Capture the cell that displays the provided text and extract its (X, Y) central coordinate. 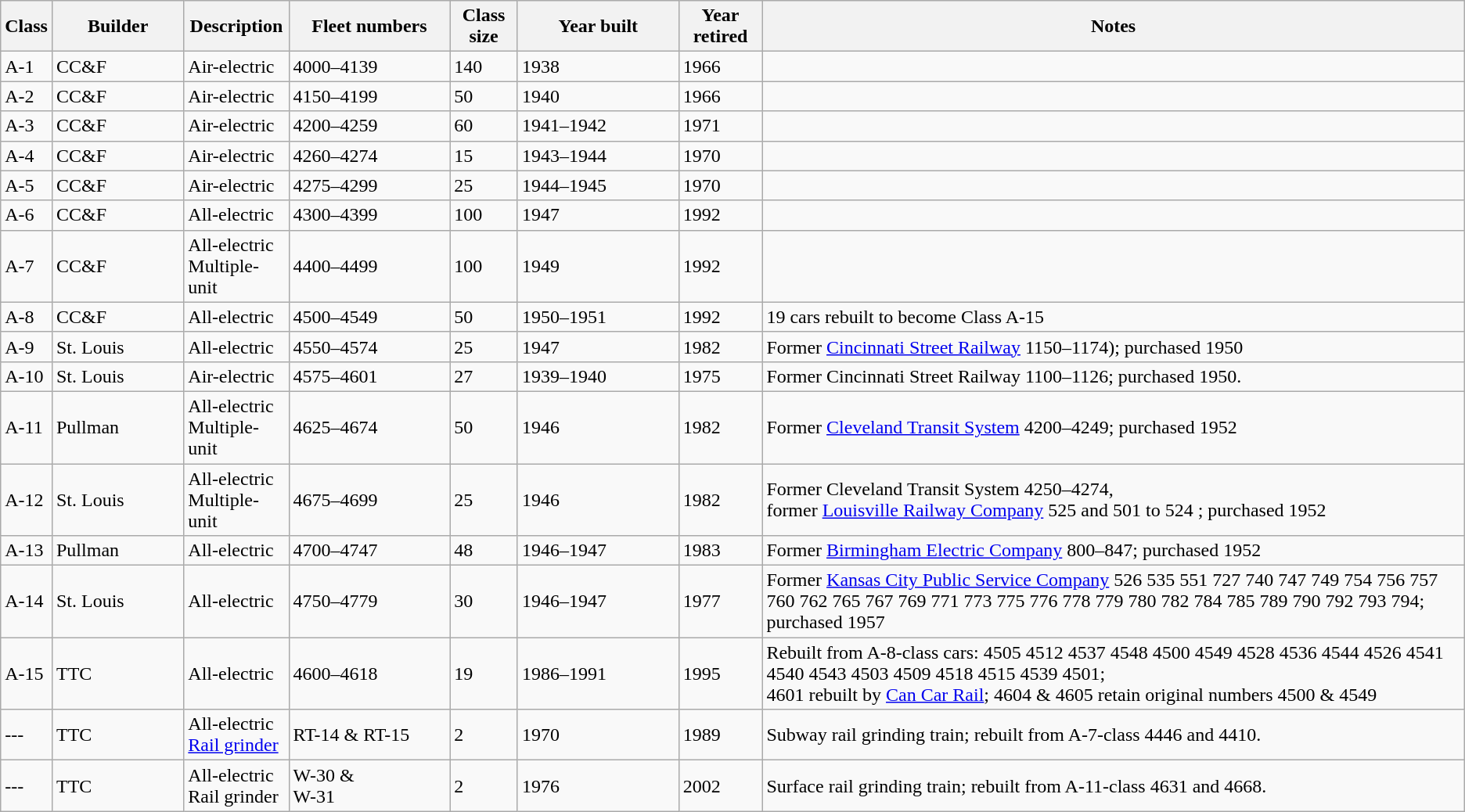
4625–4674 (369, 427)
4675–4699 (369, 499)
1976 (598, 785)
Former Birmingham Electric Company 800–847; purchased 1952 (1113, 551)
A-6 (27, 215)
1940 (598, 96)
4150–4199 (369, 96)
2002 (720, 785)
4400–4499 (369, 266)
RT-14 & RT-15 (369, 735)
Surface rail grinding train; rebuilt from A-11-class 4631 and 4668. (1113, 785)
4000–4139 (369, 66)
Description (236, 27)
Notes (1113, 27)
1995 (720, 674)
4200–4259 (369, 126)
Year retired (720, 27)
1949 (598, 266)
A-9 (27, 347)
1939–1940 (598, 376)
A-13 (27, 551)
4500–4549 (369, 317)
A-1 (27, 66)
4600–4618 (369, 674)
W-30 &W-31 (369, 785)
1977 (720, 602)
4300–4399 (369, 215)
A-5 (27, 185)
A-10 (27, 376)
15 (484, 156)
Subway rail grinding train; rebuilt from A-7-class 4446 and 4410. (1113, 735)
Class size (484, 27)
1986–1991 (598, 674)
Builder (117, 27)
A-3 (27, 126)
1989 (720, 735)
A-15 (27, 674)
1971 (720, 126)
27 (484, 376)
1983 (720, 551)
4275–4299 (369, 185)
1975 (720, 376)
A-11 (27, 427)
4260–4274 (369, 156)
1950–1951 (598, 317)
19 (484, 674)
140 (484, 66)
A-8 (27, 317)
A-2 (27, 96)
4700–4747 (369, 551)
48 (484, 551)
Former Cleveland Transit System 4250–4274,former Louisville Railway Company 525 and 501 to 524 ; purchased 1952 (1113, 499)
60 (484, 126)
A-12 (27, 499)
19 cars rebuilt to become Class A-15 (1113, 317)
1941–1942 (598, 126)
A-7 (27, 266)
30 (484, 602)
Fleet numbers (369, 27)
4575–4601 (369, 376)
Former Cleveland Transit System 4200–4249; purchased 1952 (1113, 427)
1938 (598, 66)
Class (27, 27)
A-14 (27, 602)
4550–4574 (369, 347)
Year built (598, 27)
1943–1944 (598, 156)
Former Cincinnati Street Railway 1150–1174); purchased 1950 (1113, 347)
4750–4779 (369, 602)
1944–1945 (598, 185)
Former Cincinnati Street Railway 1100–1126; purchased 1950. (1113, 376)
A-4 (27, 156)
